Detect which cell encompasses the target text, then output its (X, Y) center coordinate. 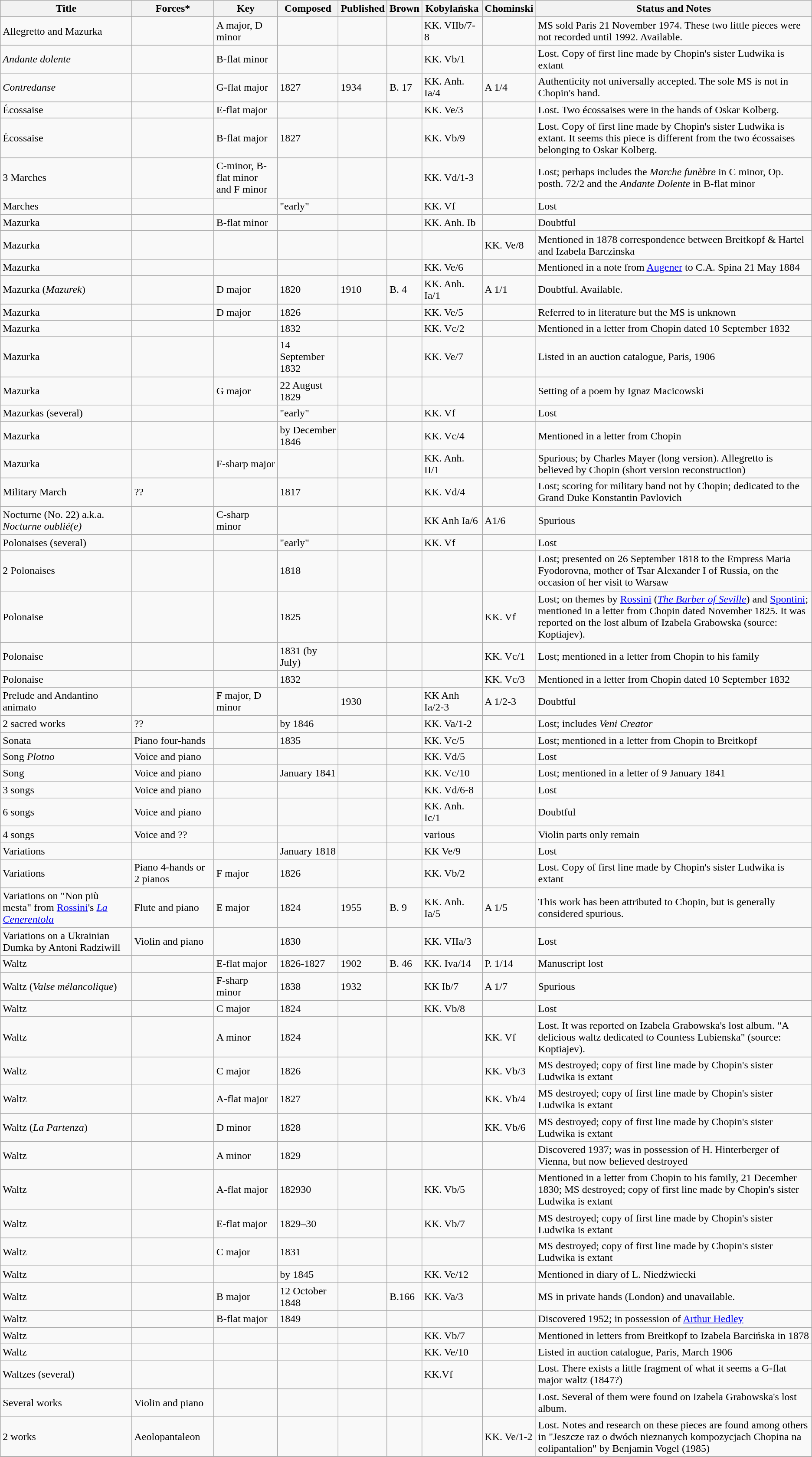
Authenticity not universally accepted. The sole MS is not in Chopin's hand. (674, 88)
1831 (by July) (308, 657)
KK. Vd/1-3 (452, 178)
Nocturne (No. 22) a.k.a. Nocturne oublié(e) (66, 521)
KK. Vc/5 (452, 740)
KK. Vb/1 (452, 59)
January 1818 (308, 851)
Song (66, 773)
KK. Va/3 (452, 1297)
KK. Vb/6 (509, 1127)
Mentioned in letters from Breitkopf to Izabela Barcińska in 1878 (674, 1336)
by 1845 (308, 1274)
various (452, 835)
Lost; includes Veni Creator (674, 724)
1830 (308, 941)
KK Anh Ia/2-3 (452, 701)
1849 (308, 1319)
KK. Vc/3 (509, 679)
182930 (308, 1190)
This work has been attributed to Chopin, but is generally considered spurious. (674, 907)
KK. Ve/1-2 (509, 1437)
A major, D minor (246, 31)
F major (246, 874)
1818 (308, 571)
KK. Vc/1 (509, 657)
KK. Anh. Ia/1 (452, 290)
KK. Vc/10 (452, 773)
Lost. Several of them were found on Izabela Grabowska's lost album. (674, 1403)
F-sharp major (246, 464)
KK. Anh. Ia/5 (452, 907)
2 sacred works (66, 724)
KK. Vc/2 (452, 329)
Mentioned in diary of L. Niedźwiecki (674, 1274)
Piano 4-hands or 2 pianos (173, 874)
Chominski (509, 9)
Waltz (La Partenza) (66, 1127)
Variations on "Non più mesta" from Rossini's La Cenerentola (66, 907)
C-minor, B-flat minor and F minor (246, 178)
E major (246, 907)
KK. VIIb/7-8 (452, 31)
KK. Vd/4 (452, 492)
Lost; perhaps includes the Marche funèbre in C minor, Op. posth. 72/2 and the Andante Dolente in B-flat minor (674, 178)
KK. Vb/3 (509, 1071)
Title (66, 9)
Aeolopantaleon (173, 1437)
1932 (363, 986)
Voice and ?? (173, 835)
Forces* (173, 9)
KK. Iva/14 (452, 964)
A 1/1 (509, 290)
KK. Ve/12 (452, 1274)
1910 (363, 290)
Composed (308, 9)
Mentioned in a letter from Chopin (674, 435)
A1/6 (509, 521)
1955 (363, 907)
B. 9 (404, 907)
1829 (308, 1156)
KK. VIIa/3 (452, 941)
1835 (308, 740)
4 songs (66, 835)
KK. Ve/3 (452, 110)
A 1/5 (509, 907)
1838 (308, 986)
KK. Anh. Ia/4 (452, 88)
MS sold Paris 21 November 1974. These two little pieces were not recorded until 1992. Available. (674, 31)
KK. Ve/7 (452, 357)
2 works (66, 1437)
1828 (308, 1127)
Allegretto and Mazurka (66, 31)
Mentioned in a note from Augener to C.A. Spina 21 May 1884 (674, 267)
Lost; scoring for military band not by Chopin; dedicated to the Grand Duke Konstantin Pavlovich (674, 492)
Brown (404, 9)
KK.Vf (452, 1374)
2 Polonaises (66, 571)
Status and Notes (674, 9)
B. 17 (404, 88)
Lost; mentioned in a letter from Chopin to his family (674, 657)
G-flat major (246, 88)
1825 (308, 617)
by 1846 (308, 724)
KK. Vb/9 (452, 138)
Waltz (Valse mélancolique) (66, 986)
Military March (66, 492)
January 1841 (308, 773)
G major (246, 391)
Flute and piano (173, 907)
A 1/2-3 (509, 701)
B. 4 (404, 290)
Mentioned in a letter from Chopin to his family, 21 December 1830; MS destroyed; copy of first line made by Chopin's sister Ludwika is extant (674, 1190)
Polonaises (several) (66, 543)
D minor (246, 1127)
Variations on a Ukrainian Dumka by Antoni Radziwill (66, 941)
Contredanse (66, 88)
3 Marches (66, 178)
Lost; mentioned in a letter from Chopin to Breitkopf (674, 740)
KK. Vb/2 (452, 874)
Prelude and Andantino animato (66, 701)
Violin parts only remain (674, 835)
1829–30 (308, 1224)
Sonata (66, 740)
1826-1827 (308, 964)
22 August 1829 (308, 391)
KK. Ve/10 (452, 1352)
Lost; mentioned in a letter of 9 January 1841 (674, 773)
Waltzes (several) (66, 1374)
Published (363, 9)
Lost; presented on 26 September 1818 to the Empress Maria Fyodorovna, mother of Tsar Alexander I of Russia, on the occasion of her visit to Warsaw (674, 571)
6 songs (66, 812)
F major, D minor (246, 701)
KK. Anh. Ib (452, 223)
by December 1846 (308, 435)
Setting of a poem by Ignaz Macicowski (674, 391)
Manuscript lost (674, 964)
KK. Anh. II/1 (452, 464)
Lost. Two écossaises were in the hands of Oskar Kolberg. (674, 110)
1817 (308, 492)
Kobylańska (452, 9)
KK. Vb/5 (452, 1190)
Doubtful. Available. (674, 290)
C-sharp minor (246, 521)
Mazurka (Mazurek) (66, 290)
Song Plotno (66, 757)
KK Ib/7 (452, 986)
KK Ve/9 (452, 851)
Discovered 1952; in possession of Arthur Hedley (674, 1319)
Mentioned in 1878 correspondence between Breitkopf & Hartel and Izabela Barczinska (674, 245)
F-sharp minor (246, 986)
1831 (308, 1252)
1934 (363, 88)
Listed in an auction catalogue, Paris, 1906 (674, 357)
1902 (363, 964)
MS in private hands (London) and unavailable. (674, 1297)
Mazurkas (several) (66, 413)
Andante dolente (66, 59)
B. 46 (404, 964)
KK Anh Ia/6 (452, 521)
Referred to in literature but the MS is unknown (674, 312)
KK. Va/1-2 (452, 724)
Lost. It was reported on Izabela Grabowska's lost album. "A delicious waltz dedicated to Countess Lubienska" (source: Koptiajev). (674, 1037)
Lost. There exists a little fragment of what it seems a G-flat major waltz (1847?) (674, 1374)
KK. Vd/6-8 (452, 790)
KK. Anh. Ic/1 (452, 812)
12 October 1848 (308, 1297)
A 1/7 (509, 986)
Key (246, 9)
3 songs (66, 790)
P. 1/14 (509, 964)
KK. Vd/5 (452, 757)
KK. Ve/8 (509, 245)
1820 (308, 290)
KK. Ve/5 (452, 312)
B major (246, 1297)
14 September 1832 (308, 357)
Piano four-hands (173, 740)
Spurious; by Charles Mayer (long version). Allegretto is believed by Chopin (short version reconstruction) (674, 464)
1930 (363, 701)
KK. Ve/6 (452, 267)
KK. Vb/8 (452, 1008)
Several works (66, 1403)
KK. Vc/4 (452, 435)
Discovered 1937; was in possession of H. Hinterberger of Vienna, but now believed destroyed (674, 1156)
Marches (66, 206)
A 1/4 (509, 88)
Listed in auction catalogue, Paris, March 1906 (674, 1352)
KK. Vb/4 (509, 1099)
B.166 (404, 1297)
